Return the (X, Y) coordinate for the center point of the cell that contains the specified text.  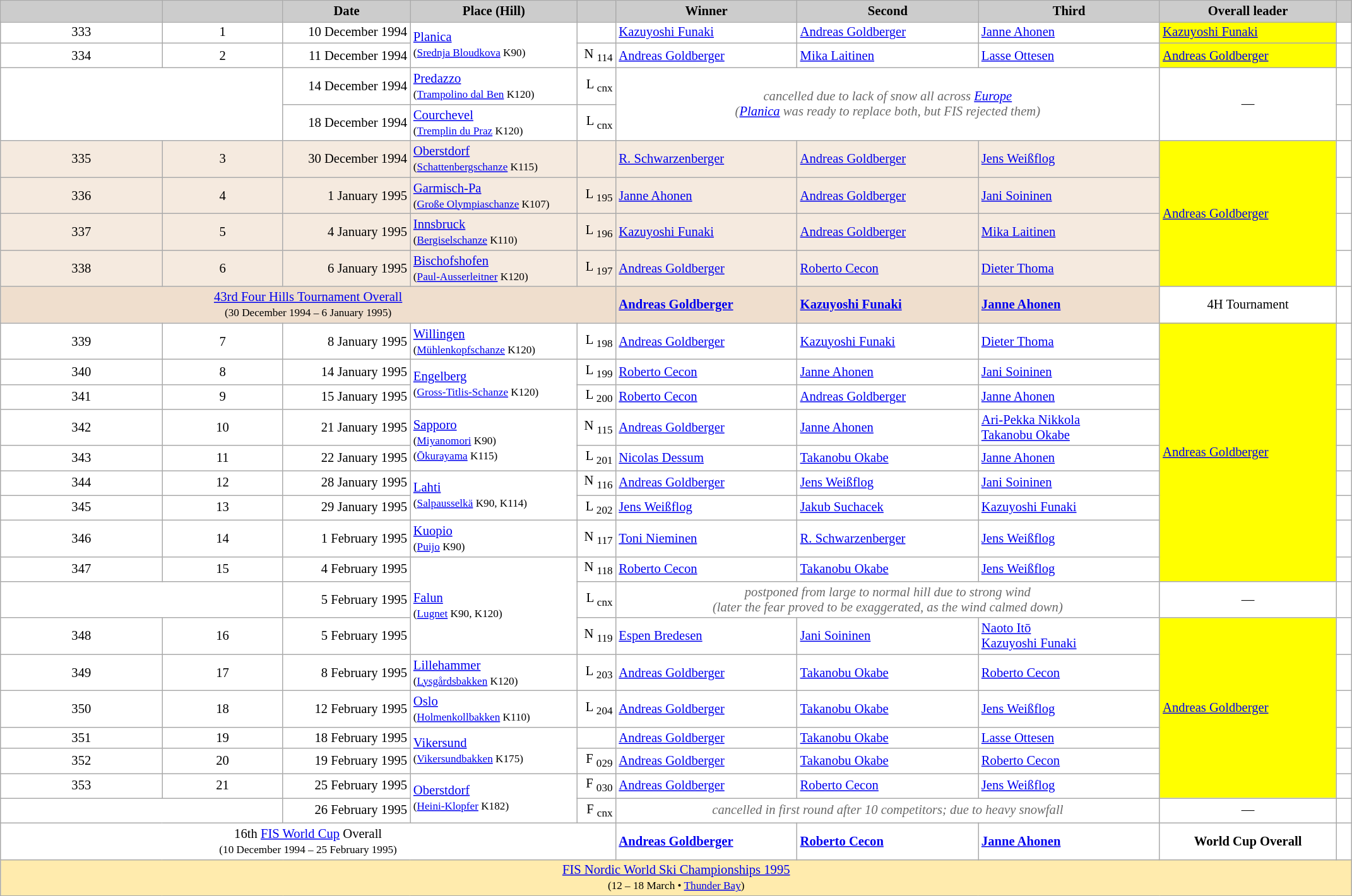
26 February 1995 (347, 810)
Jakub Suchacek (887, 507)
Overall leader (1248, 11)
Bischofshofen(Paul-Ausserleitner K120) (494, 268)
Garmisch-Pa(Große Olympiaschanze K107) (494, 196)
14 December 1994 (347, 86)
1 February 1995 (347, 538)
N 116 (597, 482)
335 (81, 159)
18 (222, 709)
Naoto Itō Kazuyoshi Funaki (1069, 636)
20 (222, 761)
340 (81, 371)
14 (222, 538)
Winner (706, 11)
World Cup Overall (1248, 841)
16 (222, 636)
337 (81, 232)
339 (81, 341)
5 (222, 232)
348 (81, 636)
10 (222, 427)
Willingen(Mühlenkopfschanze K120) (494, 341)
333 (81, 32)
8 February 1995 (347, 673)
Kuopio(Puijo K90) (494, 538)
3 (222, 159)
N 119 (597, 636)
25 February 1995 (347, 785)
Sapporo(Miyanomori K90)(Ōkurayama K115) (494, 439)
43rd Four Hills Tournament Overall(30 December 1994 – 6 January 1995) (308, 305)
4 February 1995 (347, 569)
13 (222, 507)
334 (81, 56)
8 (222, 371)
15 (222, 569)
6 January 1995 (347, 268)
L 199 (597, 371)
F 030 (597, 785)
349 (81, 673)
Courchevel(Tremplin du Praz K120) (494, 122)
cancelled due to lack of snow all across Europe(Planica was ready to replace both, but FIS rejected them) (887, 104)
FIS Nordic World Ski Championships 1995 (12 – 18 March • Thunder Bay) (677, 878)
L 202 (597, 507)
Toni Nieminen (706, 538)
352 (81, 761)
cancelled in first round after 10 competitors; due to heavy snowfall (887, 810)
338 (81, 268)
353 (81, 785)
21 January 1995 (347, 427)
7 (222, 341)
L 198 (597, 341)
Nicolas Dessum (706, 458)
11 December 1994 (347, 56)
Oberstdorf(Schattenbergschanze K115) (494, 159)
14 January 1995 (347, 371)
L 197 (597, 268)
L 195 (597, 196)
Espen Bredesen (706, 636)
Oberstdorf(Heini-Klopfer K182) (494, 798)
6 (222, 268)
10 December 1994 (347, 32)
Oslo(Holmenkollbakken K110) (494, 709)
Ari-Pekka Nikkola Takanobu Okabe (1069, 427)
Second (887, 11)
19 February 1995 (347, 761)
22 January 1995 (347, 458)
L 196 (597, 232)
30 December 1994 (347, 159)
Third (1069, 11)
1 January 1995 (347, 196)
19 (222, 738)
11 (222, 458)
344 (81, 482)
345 (81, 507)
Predazzo(Trampolino dal Ben K120) (494, 86)
9 (222, 396)
350 (81, 709)
18 December 1994 (347, 122)
Engelberg(Gross-Titlis-Schanze K120) (494, 384)
Innsbruck(Bergiselschanze K110) (494, 232)
Lahti(Salpausselkä K90, K114) (494, 495)
18 February 1995 (347, 738)
N 115 (597, 427)
N 118 (597, 569)
L 203 (597, 673)
346 (81, 538)
4 (222, 196)
L 204 (597, 709)
Lillehammer(Lysgårdsbakken K120) (494, 673)
4H Tournament (1248, 305)
12 (222, 482)
341 (81, 396)
15 January 1995 (347, 396)
N 114 (597, 56)
N 117 (597, 538)
342 (81, 427)
L 201 (597, 458)
1 (222, 32)
Place (Hill) (494, 11)
Vikersund(Vikersundbakken K175) (494, 750)
16th FIS World Cup Overall(10 December 1994 – 25 February 1995) (308, 841)
17 (222, 673)
28 January 1995 (347, 482)
351 (81, 738)
343 (81, 458)
8 January 1995 (347, 341)
Planica(Srednja Bloudkova K90) (494, 44)
336 (81, 196)
L 200 (597, 396)
2 (222, 56)
4 January 1995 (347, 232)
347 (81, 569)
21 (222, 785)
postponed from large to normal hill due to strong wind(later the fear proved to be exaggerated, as the wind calmed down) (887, 599)
Falun(Lugnet K90, K120) (494, 606)
F cnx (597, 810)
Date (347, 11)
12 February 1995 (347, 709)
29 January 1995 (347, 507)
F 029 (597, 761)
